Search for the cell housing the specified text and yield its [X, Y] center coordinate. 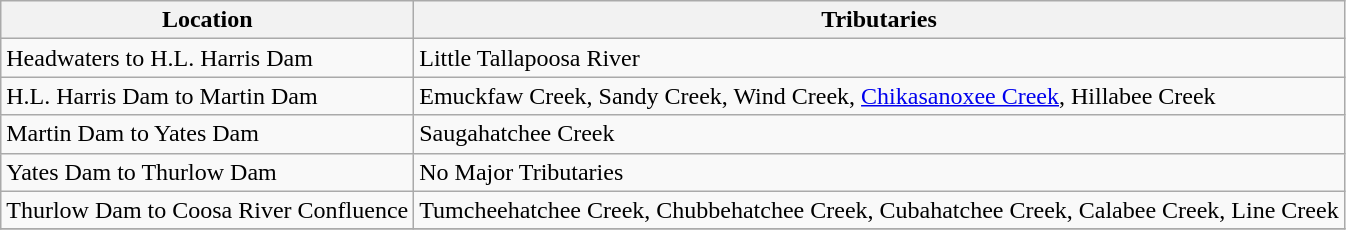
Yates Dam to Thurlow Dam [208, 172]
Saugahatchee Creek [879, 134]
No Major Tributaries [879, 172]
Location [208, 20]
Tributaries [879, 20]
Little Tallapoosa River [879, 58]
Thurlow Dam to Coosa River Confluence [208, 210]
Tumcheehatchee Creek, Chubbehatchee Creek, Cubahatchee Creek, Calabee Creek, Line Creek [879, 210]
H.L. Harris Dam to Martin Dam [208, 96]
Headwaters to H.L. Harris Dam [208, 58]
Martin Dam to Yates Dam [208, 134]
Emuckfaw Creek, Sandy Creek, Wind Creek, Chikasanoxee Creek, Hillabee Creek [879, 96]
